Return the (x, y) coordinate for the center point of the cell that contains the specified text.  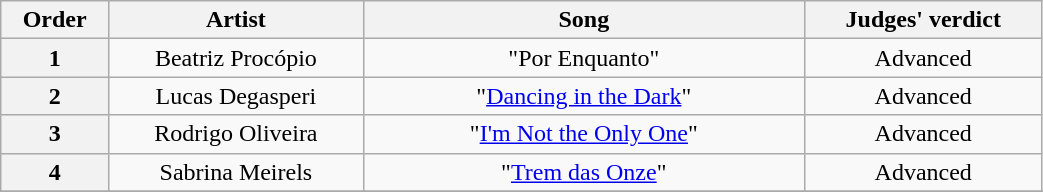
Artist (236, 20)
Beatriz Procópio (236, 58)
3 (55, 134)
Song (584, 20)
1 (55, 58)
"I'm Not the Only One" (584, 134)
"Trem das Onze" (584, 172)
Order (55, 20)
"Por Enquanto" (584, 58)
"Dancing in the Dark" (584, 96)
Lucas Degasperi (236, 96)
Judges' verdict (923, 20)
Rodrigo Oliveira (236, 134)
4 (55, 172)
Sabrina Meirels (236, 172)
2 (55, 96)
